Detect which cell encompasses the target text, then output its (x, y) center coordinate. 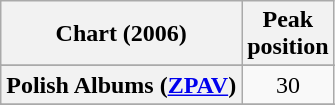
30 (288, 85)
Polish Albums (ZPAV) (122, 85)
Chart (2006) (122, 34)
Peakposition (288, 34)
